Scan for the cell matching the given text and deliver its (X, Y) coordinate at center. 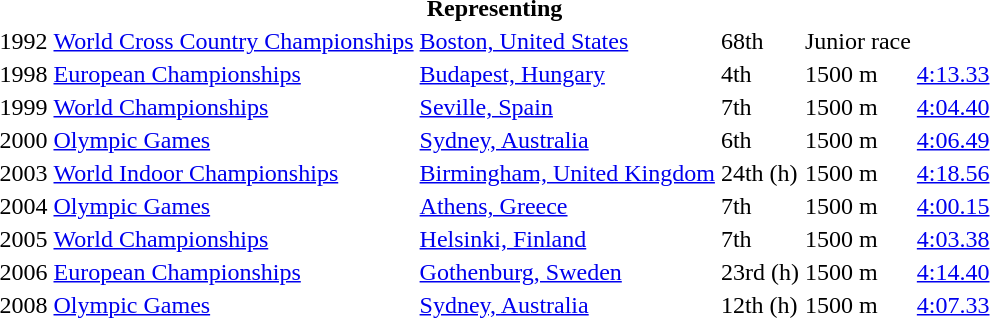
Boston, United States (567, 41)
68th (760, 41)
Gothenburg, Sweden (567, 272)
4th (760, 74)
World Cross Country Championships (234, 41)
Birmingham, United Kingdom (567, 173)
6th (760, 140)
Helsinki, Finland (567, 239)
Junior race (858, 41)
24th (h) (760, 173)
23rd (h) (760, 272)
Budapest, Hungary (567, 74)
World Indoor Championships (234, 173)
Athens, Greece (567, 206)
Seville, Spain (567, 107)
Sydney, Australia (567, 140)
